Detect which cell encompasses the target text, then output its [X, Y] center coordinate. 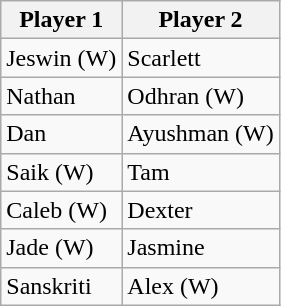
Odhran (W) [201, 96]
Scarlett [201, 58]
Tam [201, 172]
Player 2 [201, 20]
Caleb (W) [62, 210]
Saik (W) [62, 172]
Nathan [62, 96]
Sanskriti [62, 286]
Player 1 [62, 20]
Ayushman (W) [201, 134]
Jeswin (W) [62, 58]
Dexter [201, 210]
Jasmine [201, 248]
Dan [62, 134]
Alex (W) [201, 286]
Jade (W) [62, 248]
